Search for the cell housing the specified text and yield its [x, y] center coordinate. 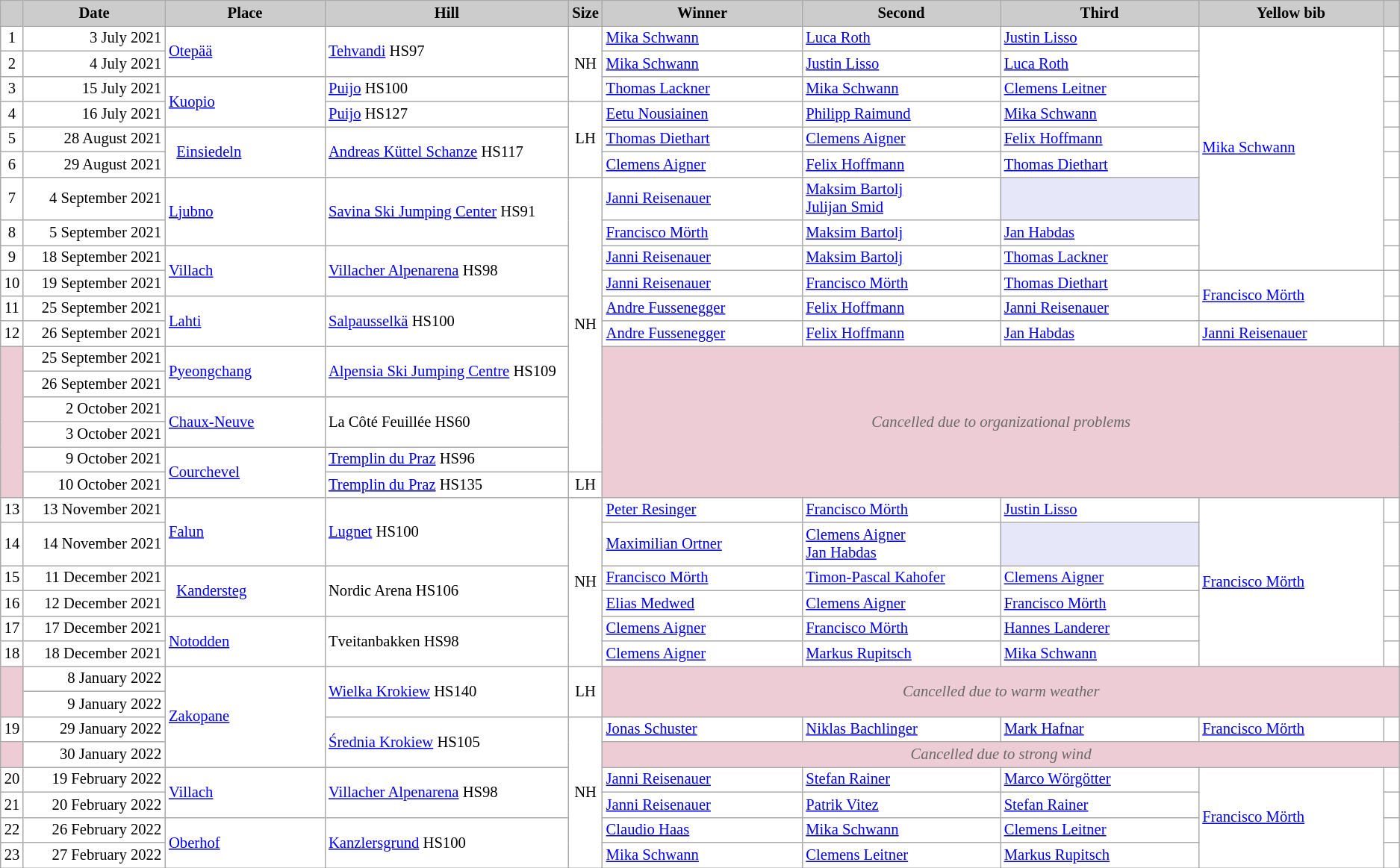
Alpensia Ski Jumping Centre HS109 [447, 371]
Hannes Landerer [1100, 628]
Falun [245, 531]
27 February 2022 [94, 855]
10 [12, 283]
8 January 2022 [94, 678]
Maksim Bartolj Julijan Smid [900, 199]
30 January 2022 [94, 755]
1 [12, 38]
29 January 2022 [94, 729]
11 December 2021 [94, 578]
Kuopio [245, 102]
Marco Wörgötter [1100, 779]
7 [12, 199]
13 [12, 510]
Eetu Nousiainen [703, 114]
Zakopane [245, 716]
Winner [703, 13]
10 October 2021 [94, 484]
Kanzlersgrund HS100 [447, 843]
Cancelled due to strong wind [1001, 755]
Tremplin du Praz HS96 [447, 459]
28 August 2021 [94, 139]
Place [245, 13]
19 February 2022 [94, 779]
Tremplin du Praz HS135 [447, 484]
19 September 2021 [94, 283]
Claudio Haas [703, 830]
La Côté Feuillée HS60 [447, 422]
8 [12, 232]
13 November 2021 [94, 510]
2 [12, 63]
Maximilian Ortner [703, 544]
Salpausselkä HS100 [447, 321]
Mark Hafnar [1100, 729]
Savina Ski Jumping Center HS91 [447, 211]
Clemens Aigner Jan Habdas [900, 544]
9 January 2022 [94, 704]
Andreas Küttel Schanze HS117 [447, 152]
20 [12, 779]
Philipp Raimund [900, 114]
Kandersteg [245, 590]
11 [12, 308]
14 [12, 544]
Date [94, 13]
12 December 2021 [94, 603]
Oberhof [245, 843]
15 July 2021 [94, 89]
Pyeongchang [245, 371]
Chaux-Neuve [245, 422]
9 [12, 257]
3 October 2021 [94, 434]
17 [12, 628]
22 [12, 830]
Niklas Bachlinger [900, 729]
16 July 2021 [94, 114]
4 September 2021 [94, 199]
Tehvandi HS97 [447, 51]
18 [12, 653]
Lugnet HS100 [447, 531]
26 February 2022 [94, 830]
Tveitanbakken HS98 [447, 641]
Second [900, 13]
Puijo HS127 [447, 114]
Jonas Schuster [703, 729]
16 [12, 603]
3 July 2021 [94, 38]
5 [12, 139]
18 September 2021 [94, 257]
Peter Resinger [703, 510]
Wielka Krokiew HS140 [447, 691]
18 December 2021 [94, 653]
Cancelled due to warm weather [1001, 691]
Notodden [245, 641]
21 [12, 805]
Średnia Krokiew HS105 [447, 742]
Elias Medwed [703, 603]
Ljubno [245, 211]
Size [585, 13]
17 December 2021 [94, 628]
5 September 2021 [94, 232]
14 November 2021 [94, 544]
3 [12, 89]
Cancelled due to organizational problems [1001, 421]
19 [12, 729]
Timon-Pascal Kahofer [900, 578]
4 [12, 114]
Hill [447, 13]
20 February 2022 [94, 805]
23 [12, 855]
4 July 2021 [94, 63]
Patrik Vitez [900, 805]
Yellow bib [1290, 13]
15 [12, 578]
Lahti [245, 321]
Otepää [245, 51]
Nordic Arena HS106 [447, 590]
9 October 2021 [94, 459]
Puijo HS100 [447, 89]
2 October 2021 [94, 409]
Einsiedeln [245, 152]
6 [12, 164]
29 August 2021 [94, 164]
Courchevel [245, 472]
Third [1100, 13]
12 [12, 334]
